From the cell containing the given text, extract its center point as [X, Y] coordinate. 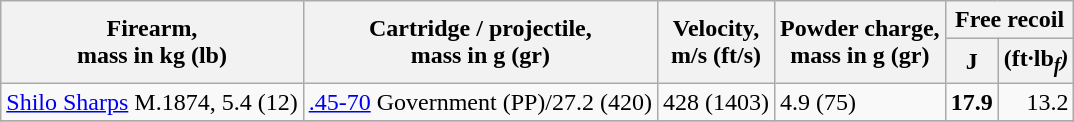
Firearm,mass in kg (lb) [152, 42]
4.9 (75) [860, 102]
13.2 [1036, 102]
17.9 [972, 102]
Velocity,m/s (ft/s) [716, 42]
Shilo Sharps M.1874, 5.4 (12) [152, 102]
Cartridge / projectile,mass in g (gr) [480, 42]
Free recoil [1010, 20]
Powder charge,mass in g (gr) [860, 42]
.45-70 Government (PP)/27.2 (420) [480, 102]
428 (1403) [716, 102]
J [972, 61]
(ft·lbf) [1036, 61]
